From the cell containing the given text, extract its center point as [x, y] coordinate. 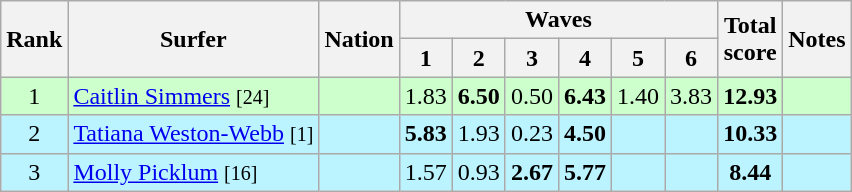
1.57 [426, 172]
6.50 [478, 96]
1.93 [478, 134]
3.83 [692, 96]
5.83 [426, 134]
1.40 [638, 96]
Rank [34, 39]
5.77 [584, 172]
4 [584, 58]
12.93 [750, 96]
Surfer [194, 39]
Totalscore [750, 39]
0.23 [532, 134]
10.33 [750, 134]
Waves [558, 20]
4.50 [584, 134]
Tatiana Weston-Webb [1] [194, 134]
0.50 [532, 96]
2.67 [532, 172]
6 [692, 58]
Nation [359, 39]
5 [638, 58]
6.43 [584, 96]
0.93 [478, 172]
Notes [817, 39]
8.44 [750, 172]
1.83 [426, 96]
Molly Picklum [16] [194, 172]
Caitlin Simmers [24] [194, 96]
